For the text-containing cell, return its midpoint in (X, Y) coordinate format. 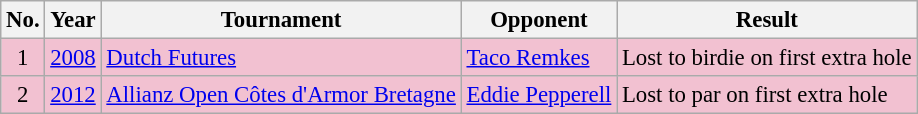
No. (23, 20)
2008 (73, 58)
1 (23, 58)
Taco Remkes (538, 58)
Dutch Futures (281, 58)
2012 (73, 95)
Lost to birdie on first extra hole (767, 58)
Tournament (281, 20)
Eddie Pepperell (538, 95)
Lost to par on first extra hole (767, 95)
Opponent (538, 20)
Allianz Open Côtes d'Armor Bretagne (281, 95)
Result (767, 20)
Year (73, 20)
2 (23, 95)
